Extract the (X, Y) coordinate from the center of the cell holding the provided text.  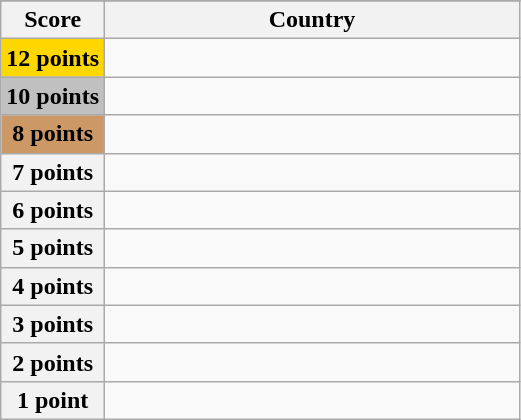
7 points (53, 172)
12 points (53, 58)
3 points (53, 324)
Country (312, 20)
1 point (53, 400)
6 points (53, 210)
5 points (53, 248)
2 points (53, 362)
4 points (53, 286)
Score (53, 20)
10 points (53, 96)
8 points (53, 134)
